From the cell containing the given text, extract its center point as (X, Y) coordinate. 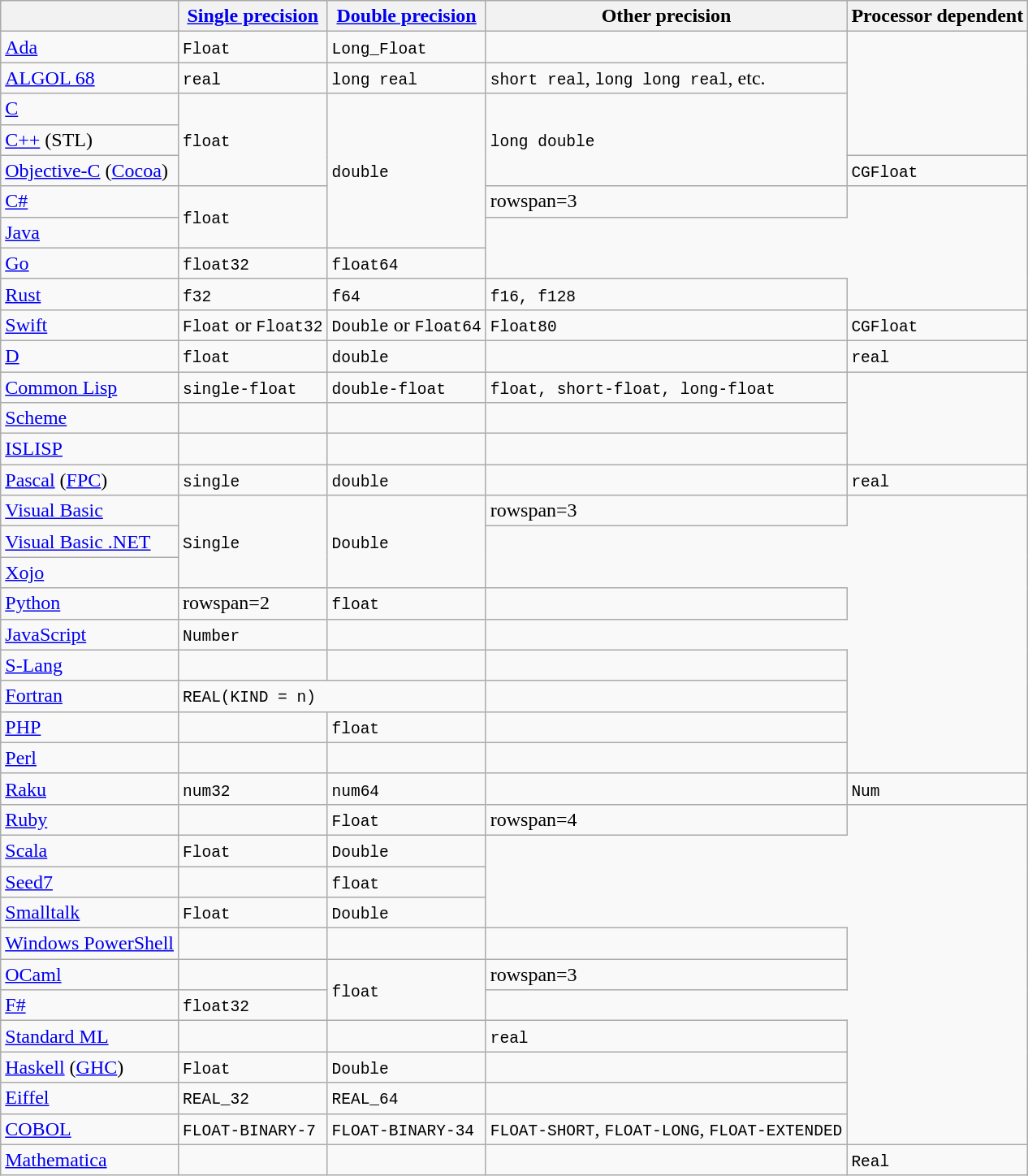
JavaScript (89, 634)
long real (406, 78)
ISLISP (89, 449)
num64 (406, 789)
Scala (89, 850)
S-Lang (89, 665)
Standard ML (89, 1036)
Visual Basic (89, 511)
Eiffel (89, 1098)
Scheme (89, 418)
Objective-C (Cocoa) (89, 171)
Num (937, 789)
F# (89, 1005)
Smalltalk (89, 913)
f32 (253, 294)
Real (937, 1160)
FLOAT-BINARY-7 (253, 1129)
Double precision (406, 16)
REAL_64 (406, 1098)
Haskell (GHC) (89, 1067)
Windows PowerShell (89, 944)
Double or Float64 (406, 325)
long double (666, 140)
Java (89, 232)
OCaml (89, 975)
FLOAT-SHORT, FLOAT-LONG, FLOAT-EXTENDED (666, 1129)
num32 (253, 789)
Float or Float32 (253, 325)
Perl (89, 758)
REAL(KIND = n) (333, 696)
Rust (89, 294)
COBOL (89, 1129)
PHP (89, 727)
single-float (253, 387)
Other precision (666, 16)
Float80 (666, 325)
f16, f128 (666, 294)
rowspan=4 (666, 819)
Python (89, 603)
Raku (89, 789)
Long_Float (406, 47)
Ruby (89, 819)
Mathematica (89, 1160)
Go (89, 263)
float, short-float, long-float (666, 387)
Common Lisp (89, 387)
Visual Basic .NET (89, 542)
rowspan=2 (253, 603)
Seed7 (89, 881)
Fortran (89, 696)
D (89, 356)
Processor dependent (937, 16)
short real, long long real, etc. (666, 78)
f64 (406, 294)
ALGOL 68 (89, 78)
Single (253, 542)
Number (253, 634)
double-float (406, 387)
Swift (89, 325)
C# (89, 201)
float64 (406, 263)
C (89, 109)
Single precision (253, 16)
REAL_32 (253, 1098)
Ada (89, 47)
FLOAT-BINARY-34 (406, 1129)
single (253, 480)
Pascal (FPC) (89, 480)
Xojo (89, 573)
C++ (STL) (89, 140)
